Return the (X, Y) coordinate for the center point of the cell that contains the specified text.  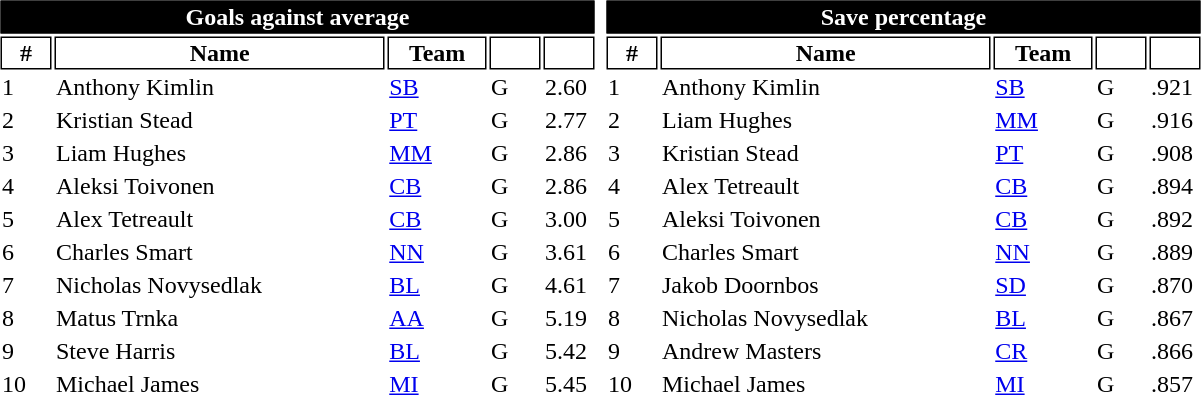
Steve Harris (219, 351)
.889 (1176, 253)
5.19 (570, 319)
2.60 (570, 87)
5.42 (570, 351)
Goals against average (297, 16)
.892 (1176, 219)
.870 (1176, 285)
.921 (1176, 87)
CR (1044, 351)
.894 (1176, 187)
Matus Trnka (219, 319)
4.61 (570, 285)
2.77 (570, 121)
.916 (1176, 121)
AA (438, 319)
Andrew Masters (825, 351)
.867 (1176, 319)
Jakob Doornbos (825, 285)
.866 (1176, 351)
Save percentage (903, 16)
3.61 (570, 253)
.908 (1176, 153)
SD (1044, 285)
3.00 (570, 219)
